Return the (X, Y) coordinate for the center point of the cell that contains the specified text.  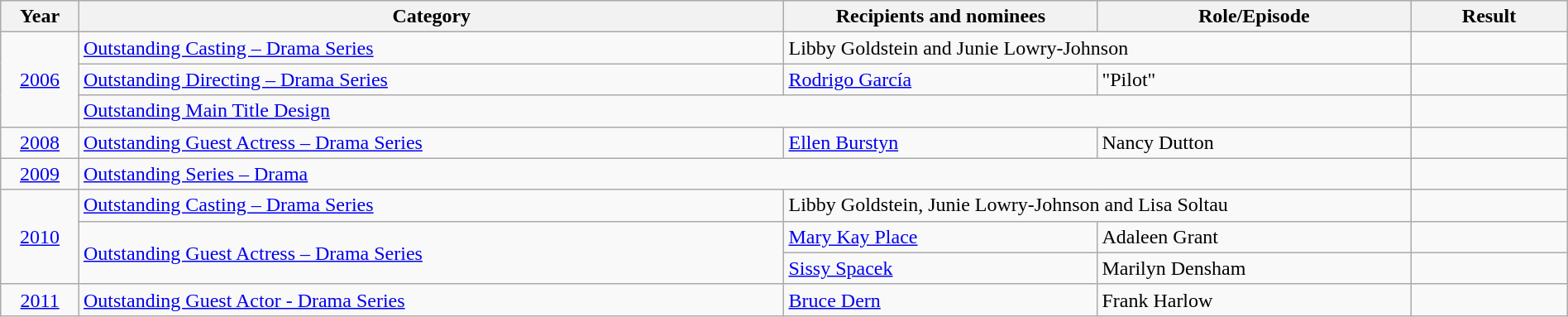
Adaleen Grant (1254, 237)
Year (40, 17)
Result (1489, 17)
Outstanding Directing – Drama Series (432, 79)
"Pilot" (1254, 79)
Recipients and nominees (941, 17)
Ellen Burstyn (941, 142)
Sissy Spacek (941, 268)
Nancy Dutton (1254, 142)
Libby Goldstein, Junie Lowry-Johnson and Lisa Soltau (1097, 205)
Marilyn Densham (1254, 268)
Libby Goldstein and Junie Lowry-Johnson (1097, 48)
2006 (40, 79)
Rodrigo García (941, 79)
2009 (40, 174)
Outstanding Main Title Design (744, 111)
2010 (40, 237)
Role/Episode (1254, 17)
Mary Kay Place (941, 237)
Frank Harlow (1254, 300)
Bruce Dern (941, 300)
Outstanding Series – Drama (744, 174)
2008 (40, 142)
Category (432, 17)
Outstanding Guest Actor - Drama Series (432, 300)
2011 (40, 300)
